Output the [x, y] coordinate of the center of the cell containing the given text.  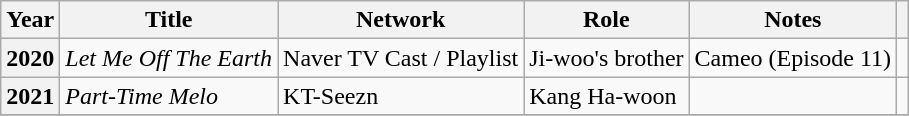
Part-Time Melo [169, 96]
Year [30, 20]
Title [169, 20]
2020 [30, 58]
Network [401, 20]
2021 [30, 96]
Notes [792, 20]
Cameo (Episode 11) [792, 58]
Let Me Off The Earth [169, 58]
Ji-woo's brother [606, 58]
Kang Ha-woon [606, 96]
Naver TV Cast / Playlist [401, 58]
KT-Seezn [401, 96]
Role [606, 20]
